Identify which cell holds the provided text, then report its (X, Y) central coordinate. 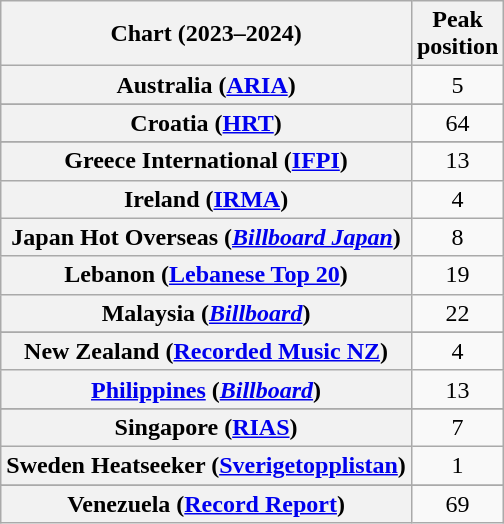
64 (457, 123)
Singapore (RIAS) (206, 427)
Australia (ARIA) (206, 85)
Malaysia (Billboard) (206, 313)
Sweden Heatseeker (Sverigetopplistan) (206, 465)
22 (457, 313)
8 (457, 237)
19 (457, 275)
5 (457, 85)
Chart (2023–2024) (206, 34)
Japan Hot Overseas (Billboard Japan) (206, 237)
Croatia (HRT) (206, 123)
New Zealand (Recorded Music NZ) (206, 351)
Ireland (IRMA) (206, 199)
Greece International (IFPI) (206, 161)
Philippines (Billboard) (206, 389)
Peakposition (457, 34)
1 (457, 465)
69 (457, 503)
Venezuela (Record Report) (206, 503)
7 (457, 427)
Lebanon (Lebanese Top 20) (206, 275)
